Return the (X, Y) coordinate for the center point of the cell that contains the specified text.  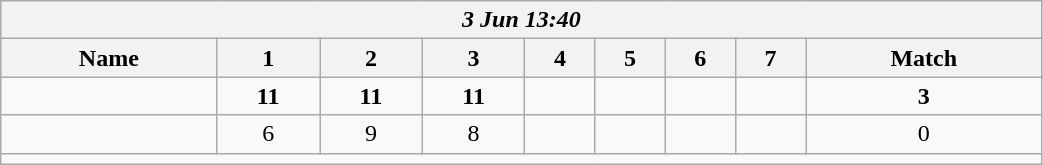
Match (924, 58)
3 Jun 13:40 (522, 20)
9 (372, 134)
2 (372, 58)
8 (474, 134)
5 (630, 58)
4 (560, 58)
1 (268, 58)
0 (924, 134)
Name (109, 58)
7 (770, 58)
